Determine the [X, Y] coordinate at the center of the cell enclosing the given text.  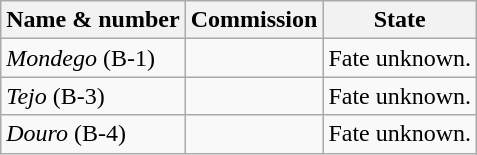
Name & number [93, 20]
Mondego (B-1) [93, 58]
Douro (B-4) [93, 134]
State [400, 20]
Commission [254, 20]
Tejo (B-3) [93, 96]
